Scan for the cell matching the given text and deliver its [x, y] coordinate at center. 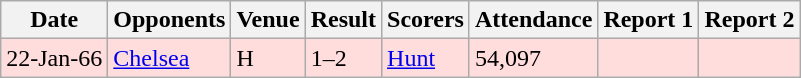
Attendance [533, 20]
54,097 [533, 58]
H [268, 58]
Hunt [426, 58]
Report 2 [750, 20]
Venue [268, 20]
Chelsea [170, 58]
Report 1 [648, 20]
22-Jan-66 [54, 58]
Date [54, 20]
Opponents [170, 20]
1–2 [343, 58]
Result [343, 20]
Scorers [426, 20]
